Determine the [X, Y] coordinate at the center of the cell enclosing the given text.  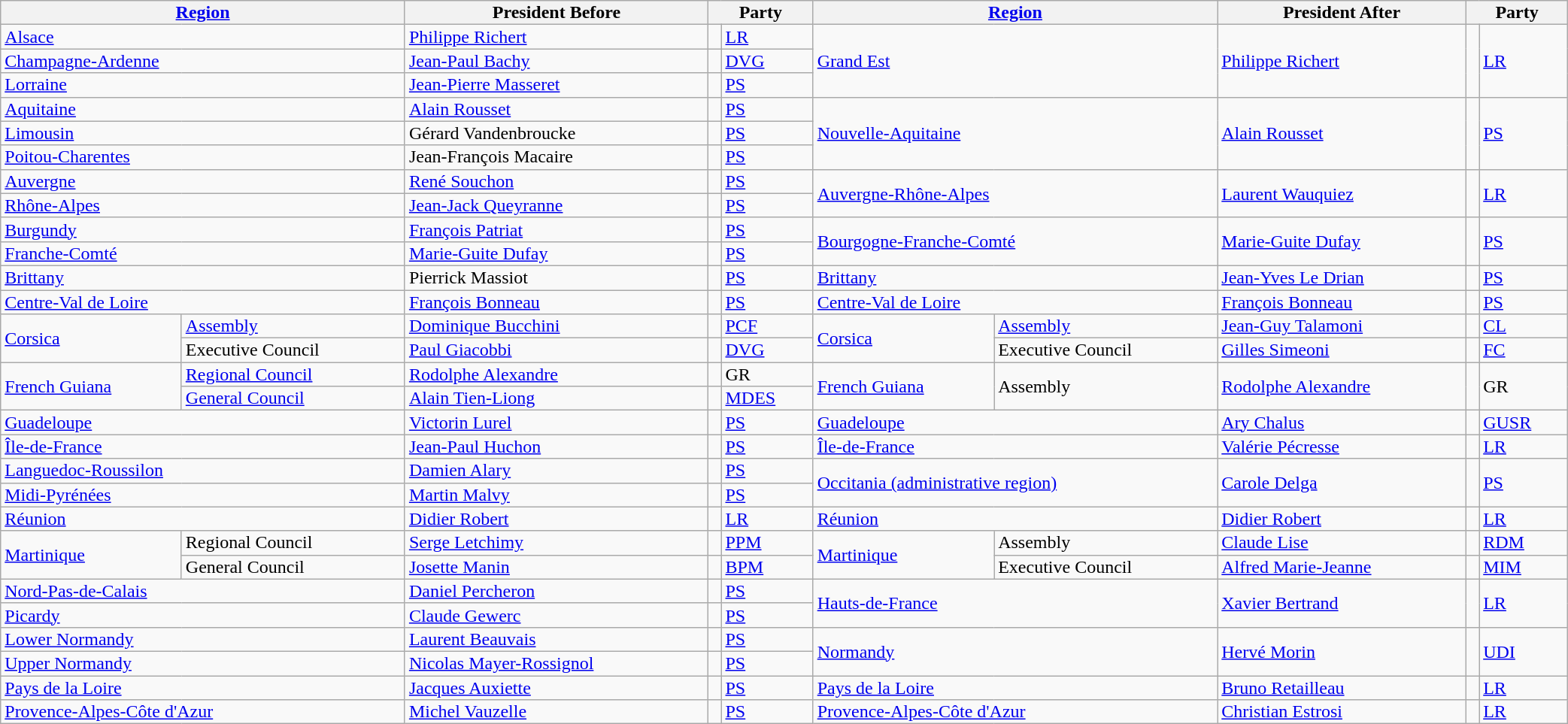
Jean-Pierre Masseret [557, 85]
Josette Manin [557, 567]
FC [1524, 350]
Michel Vauzelle [557, 712]
Gilles Simeoni [1342, 350]
Auvergne-Rhône-Alpes [1015, 193]
Bourgogne-Franche-Comté [1015, 241]
Lower Normandy [203, 639]
President After [1342, 13]
Carole Delga [1342, 483]
Valérie Pécresse [1342, 447]
Claude Gewerc [557, 615]
Occitania (administrative region) [1015, 483]
PPM [767, 543]
Gérard Vandenbroucke [557, 133]
Jean-Guy Talamoni [1342, 326]
CL [1524, 326]
MIM [1524, 567]
Grand Est [1015, 61]
Bruno Retailleau [1342, 687]
Limousin [203, 133]
Rhône-Alpes [203, 205]
Poitou-Charentes [203, 157]
Lorraine [203, 85]
Xavier Bertrand [1342, 603]
Martin Malvy [557, 495]
Midi-Pyrénées [203, 495]
MDES [767, 398]
Jean-Yves Le Drian [1342, 277]
Pierrick Massiot [557, 277]
RDM [1524, 543]
Daniel Percheron [557, 591]
Upper Normandy [203, 663]
Ary Chalus [1342, 423]
Picardy [203, 615]
Victorin Lurel [557, 423]
René Souchon [557, 181]
President Before [557, 13]
Laurent Beauvais [557, 639]
Nouvelle-Aquitaine [1015, 133]
Laurent Wauquiez [1342, 193]
Hauts-de-France [1015, 603]
François Patriat [557, 229]
Alain Tien-Liong [557, 398]
BPM [767, 567]
GUSR [1524, 423]
Normandy [1015, 651]
Burgundy [203, 229]
Auvergne [203, 181]
Jean-Paul Bachy [557, 61]
Hervé Morin [1342, 651]
Champagne-Ardenne [203, 61]
Claude Lise [1342, 543]
Alfred Marie-Jeanne [1342, 567]
Christian Estrosi [1342, 712]
Damien Alary [557, 471]
Dominique Bucchini [557, 326]
Jean-Jack Queyranne [557, 205]
Alsace [203, 37]
Jacques Auxiette [557, 687]
Jean-François Macaire [557, 157]
Franche-Comté [203, 253]
Nicolas Mayer-Rossignol [557, 663]
PCF [767, 326]
Jean-Paul Huchon [557, 447]
Aquitaine [203, 109]
Languedoc-Roussilon [203, 471]
Nord-Pas-de-Calais [203, 591]
Paul Giacobbi [557, 350]
Serge Letchimy [557, 543]
UDI [1524, 651]
